Find where the given text appears and provide that cell's center as (x, y) coordinate. 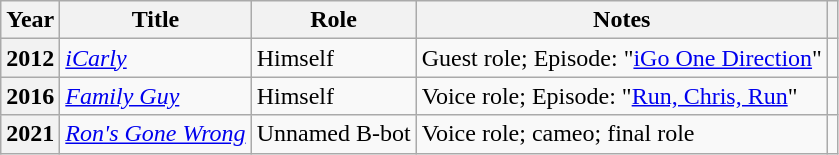
Notes (622, 20)
Year (30, 20)
Role (334, 20)
iCarly (156, 58)
Ron's Gone Wrong (156, 134)
2016 (30, 96)
Family Guy (156, 96)
Title (156, 20)
2021 (30, 134)
Voice role; cameo; final role (622, 134)
Guest role; Episode: "iGo One Direction" (622, 58)
Voice role; Episode: "Run, Chris, Run" (622, 96)
2012 (30, 58)
Unnamed B-bot (334, 134)
